Provide the (x, y) coordinate of the cell's center where the given text is located.  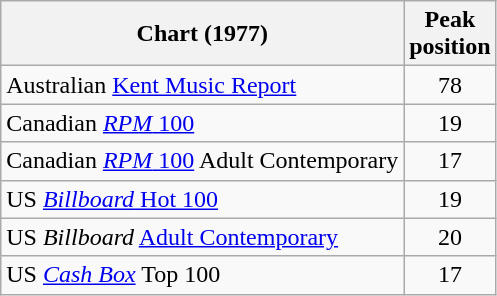
20 (450, 237)
US Cash Box Top 100 (202, 275)
Australian Kent Music Report (202, 85)
US Billboard Adult Contemporary (202, 237)
Chart (1977) (202, 34)
Peakposition (450, 34)
Canadian RPM 100 (202, 123)
78 (450, 85)
US Billboard Hot 100 (202, 199)
Canadian RPM 100 Adult Contemporary (202, 161)
